Output the [x, y] coordinate of the center of the cell containing the given text.  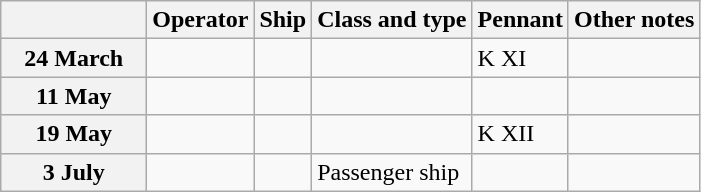
19 May [74, 134]
K XI [520, 58]
Passenger ship [392, 172]
24 March [74, 58]
Operator [200, 20]
Other notes [634, 20]
Class and type [392, 20]
3 July [74, 172]
Ship [283, 20]
11 May [74, 96]
K XII [520, 134]
Pennant [520, 20]
